Pinpoint the cell where the given text exists, returning its [X, Y] midpoint coordinate. 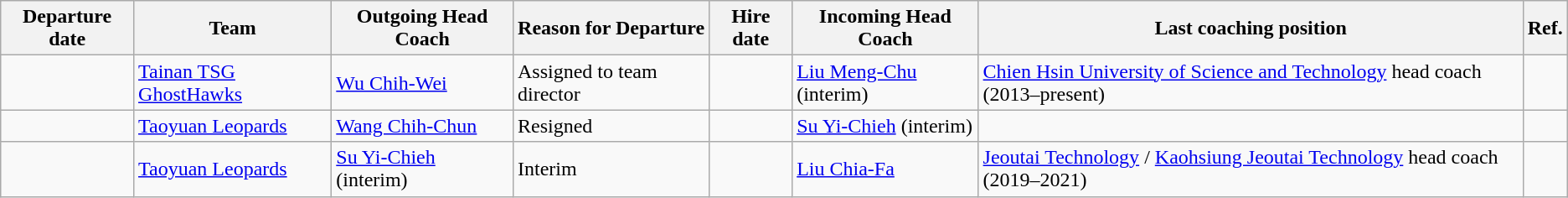
Last coaching position [1251, 29]
Outgoing Head Coach [422, 29]
Reason for Departure [611, 29]
Departure date [67, 29]
Ref. [1545, 29]
Liu Chia-Fa [885, 169]
Hire date [750, 29]
Tainan TSG GhostHawks [233, 82]
Wu Chih-Wei [422, 82]
Jeoutai Technology / Kaohsiung Jeoutai Technology head coach (2019–2021) [1251, 169]
Assigned to team director [611, 82]
Liu Meng-Chu (interim) [885, 82]
Team [233, 29]
Resigned [611, 126]
Incoming Head Coach [885, 29]
Wang Chih-Chun [422, 126]
Interim [611, 169]
Chien Hsin University of Science and Technology head coach (2013–present) [1251, 82]
